From the cell containing the given text, extract its center point as [X, Y] coordinate. 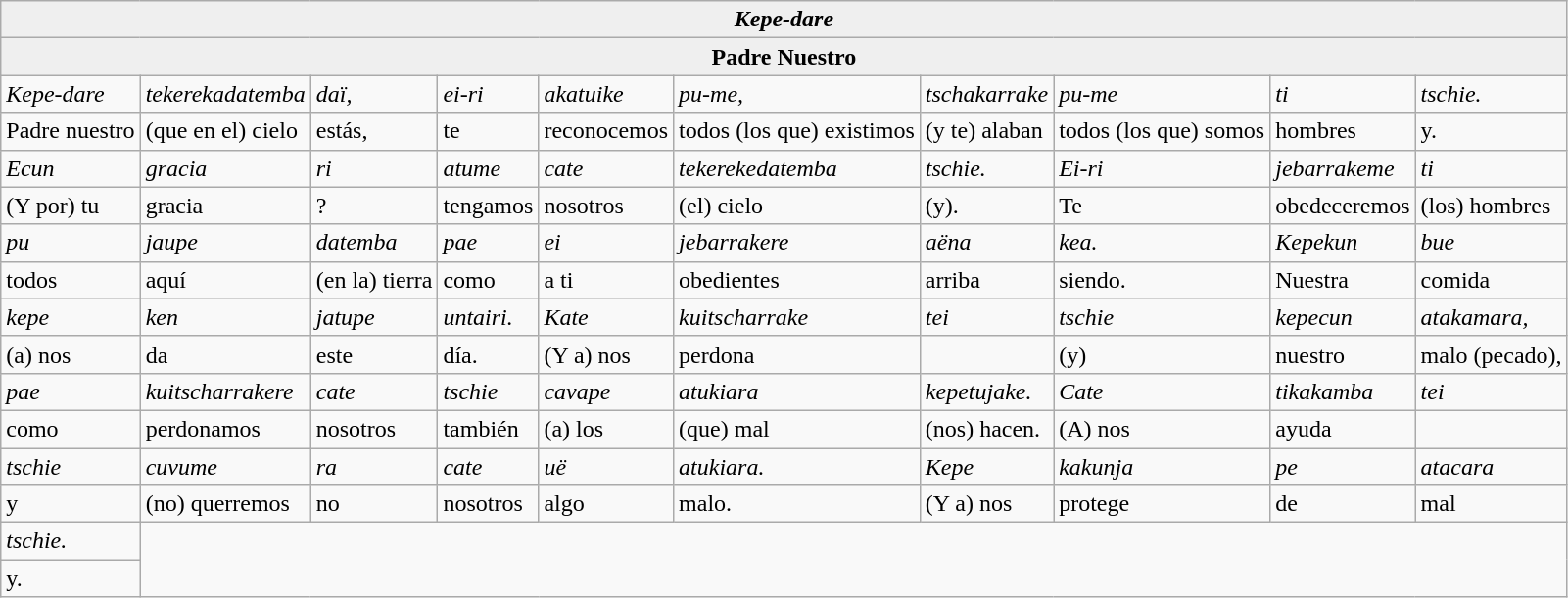
tengamos [488, 206]
ra [374, 467]
kuitscharrake [797, 317]
cavape [606, 391]
atacara [1491, 467]
algo [606, 504]
no [374, 504]
estás, [374, 131]
también [488, 429]
untairi. [488, 317]
nuestro [1343, 354]
daï, [374, 94]
malo. [797, 504]
(que) mal [797, 429]
Te [1162, 206]
(los) hombres [1491, 206]
kepe [71, 317]
todos (los que) existimos [797, 131]
ei [606, 243]
Padre nuestro [71, 131]
Nuestra [1343, 280]
atume [488, 168]
arriba [986, 280]
atakamara, [1491, 317]
Ei-ri [1162, 168]
(y) [1162, 354]
kepecun [1343, 317]
Ecun [71, 168]
comida [1491, 280]
pe [1343, 467]
Kepe [986, 467]
(y te) alaban [986, 131]
datemba [374, 243]
siendo. [1162, 280]
jebarrakeme [1343, 168]
malo (pecado), [1491, 354]
(A) nos [1162, 429]
uë [606, 467]
ayuda [1343, 429]
a ti [606, 280]
(el) cielo [797, 206]
kepetujake. [986, 391]
jatupe [374, 317]
Kate [606, 317]
protege [1162, 504]
akatuike [606, 94]
(y). [986, 206]
tekerekadatemba [225, 94]
Padre Nuestro [784, 57]
pu [71, 243]
de [1343, 504]
tschakarrake [986, 94]
? [374, 206]
jebarrakere [797, 243]
perdona [797, 354]
atukiara [797, 391]
kuitscharrakere [225, 391]
mal [1491, 504]
obedeceremos [1343, 206]
(en la) tierra [374, 280]
(a) nos [71, 354]
todos (los que) somos [1162, 131]
da [225, 354]
kea. [1162, 243]
este [374, 354]
te [488, 131]
kakunja [1162, 467]
ei-ri [488, 94]
hombres [1343, 131]
aëna [986, 243]
pu-me, [797, 94]
ri [374, 168]
jaupe [225, 243]
Cate [1162, 391]
tekerekedatemba [797, 168]
(que en el) cielo [225, 131]
día. [488, 354]
obedientes [797, 280]
todos [71, 280]
reconocemos [606, 131]
pu-me [1162, 94]
Kepekun [1343, 243]
cuvume [225, 467]
(Y por) tu [71, 206]
(no) querremos [225, 504]
(a) los [606, 429]
tikakamba [1343, 391]
bue [1491, 243]
(nos) hacen. [986, 429]
perdonamos [225, 429]
aquí [225, 280]
atukiara. [797, 467]
y [71, 504]
ken [225, 317]
